Locate the cell with the specified text and output its (x, y) center coordinate. 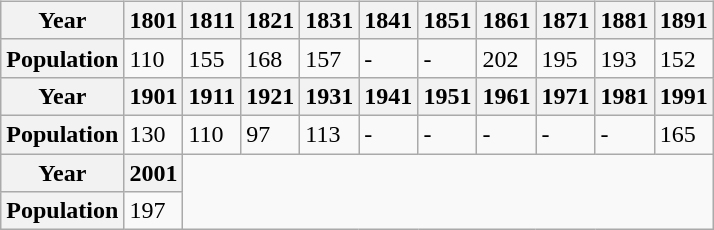
152 (684, 58)
2001 (154, 173)
1991 (684, 96)
1981 (624, 96)
165 (684, 134)
155 (212, 58)
168 (270, 58)
197 (154, 211)
1811 (212, 20)
1831 (330, 20)
157 (330, 58)
195 (566, 58)
1881 (624, 20)
113 (330, 134)
1841 (388, 20)
1931 (330, 96)
1821 (270, 20)
1891 (684, 20)
1911 (212, 96)
202 (506, 58)
1961 (506, 96)
1941 (388, 96)
1871 (566, 20)
130 (154, 134)
1951 (448, 96)
193 (624, 58)
1861 (506, 20)
1851 (448, 20)
1971 (566, 96)
1901 (154, 96)
97 (270, 134)
1801 (154, 20)
1921 (270, 96)
